Return the [x, y] coordinate for the center point of the cell that contains the specified text.  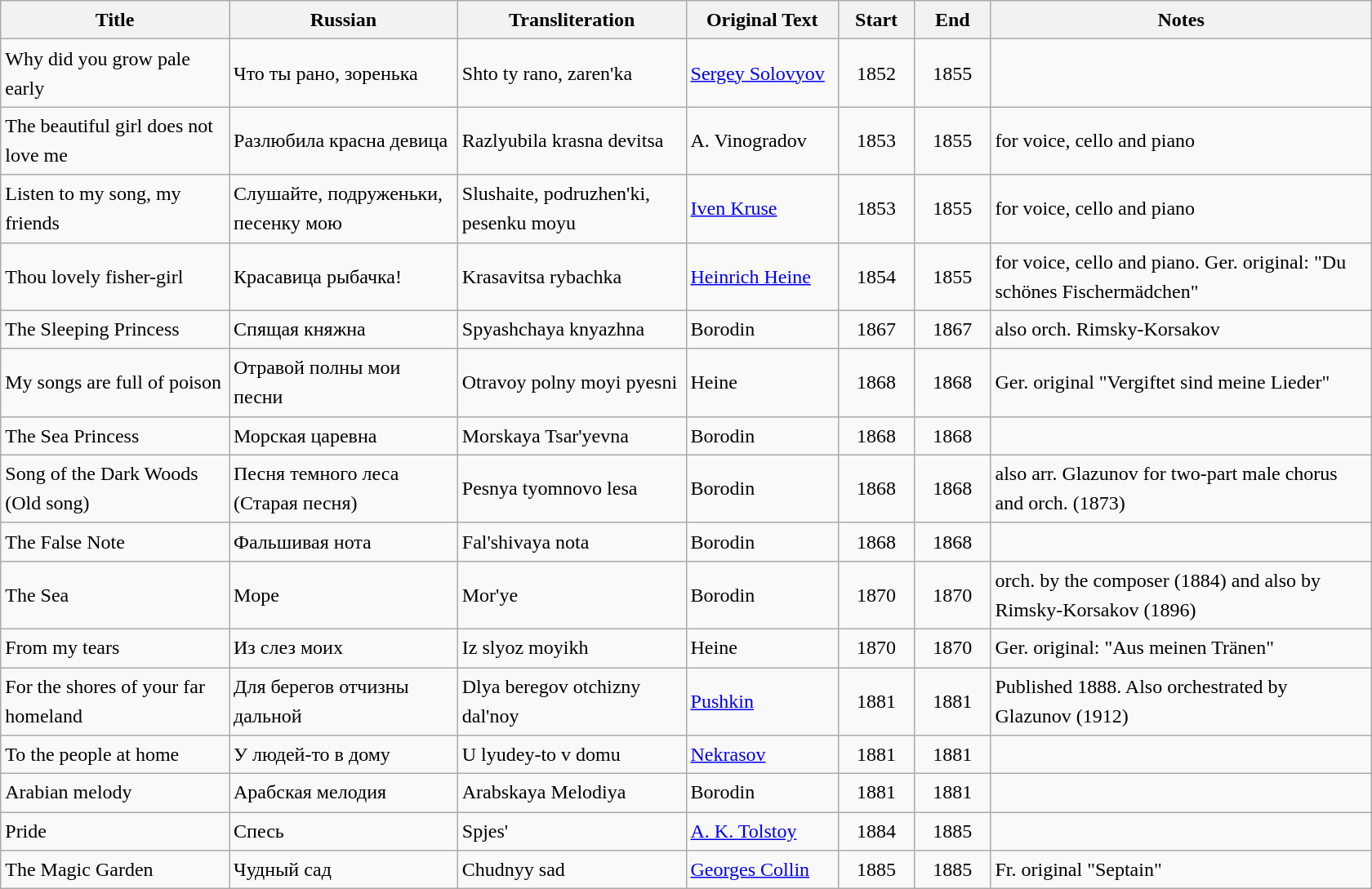
The Sea Princess [115, 436]
Slushaite, podruzhen'ki, pesenku moyu [572, 209]
End [952, 20]
Arabian melody [115, 793]
Original Text [762, 20]
Fr. original "Septain" [1181, 870]
У людей-то в дому [343, 754]
Спящая княжна [343, 330]
Iven Kruse [762, 209]
To the people at home [115, 754]
Arabskaya Melodiya [572, 793]
The Sleeping Princess [115, 330]
Spjes' [572, 831]
A. Vinogradov [762, 140]
Mor'ye [572, 594]
U lyudey-to v domu [572, 754]
Krasavitsa rybachka [572, 276]
The beautiful girl does not love me [115, 140]
Fal'shivaya nota [572, 542]
Слушайте, подруженьки, песенку мою [343, 209]
Ger. original: "Aus meinen Tränen" [1181, 648]
Фальшивая нота [343, 542]
Ger. original "Vergiftet sind meine Lieder" [1181, 382]
My songs are full of poison [115, 382]
Nekrasov [762, 754]
Russian [343, 20]
also arr. Glazunov for two-part male chorus and orch. (1873) [1181, 488]
Notes [1181, 20]
1884 [875, 831]
For the shores of your far homeland [115, 702]
Sergey Solovyov [762, 73]
Pesnya tyomnovo lesa [572, 488]
Dlya beregov otchizny dal'noy [572, 702]
Song of the Dark Woods (Old song) [115, 488]
Published 1888. Also orchestrated by Glazunov (1912) [1181, 702]
A. K. Tolstoy [762, 831]
The Magic Garden [115, 870]
Песня темного леса (Старая песня) [343, 488]
Чудный сад [343, 870]
From my tears [115, 648]
Transliteration [572, 20]
Razlyubila krasna devitsa [572, 140]
Pushkin [762, 702]
Heinrich Heine [762, 276]
Арабская мелодия [343, 793]
Otravoy polny moyi pyesni [572, 382]
Из слез моих [343, 648]
Морская царевна [343, 436]
Для берегов отчизны дальной [343, 702]
also orch. Rimsky-Korsakov [1181, 330]
Красавица рыбачка! [343, 276]
The False Note [115, 542]
The Sea [115, 594]
Что ты рано, зоренька [343, 73]
for voice, cello and piano. Ger. original: "Du schönes Fischermädchen" [1181, 276]
Разлюбила красна девица [343, 140]
Why did you grow pale early [115, 73]
Спесь [343, 831]
Pride [115, 831]
1854 [875, 276]
Georges Collin [762, 870]
Thou lovely fisher-girl [115, 276]
Mope [343, 594]
Spyashchaya knyazhna [572, 330]
Title [115, 20]
1852 [875, 73]
Iz slyoz moyikh [572, 648]
orch. by the composer (1884) and also by Rimsky-Korsakov (1896) [1181, 594]
Отравой полны мои песни [343, 382]
Start [875, 20]
Morskaya Tsar'yevna [572, 436]
Shto ty rano, zaren'ka [572, 73]
Listen to my song, my friends [115, 209]
Chudnyy sad [572, 870]
